Provide the [X, Y] coordinate of the cell's center where the given text is located.  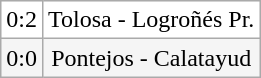
Pontejos - Calatayud [150, 58]
0:2 [22, 20]
0:0 [22, 58]
Tolosa - Logroñés Pr. [150, 20]
